Extract the (x, y) coordinate from the center of the cell holding the provided text.  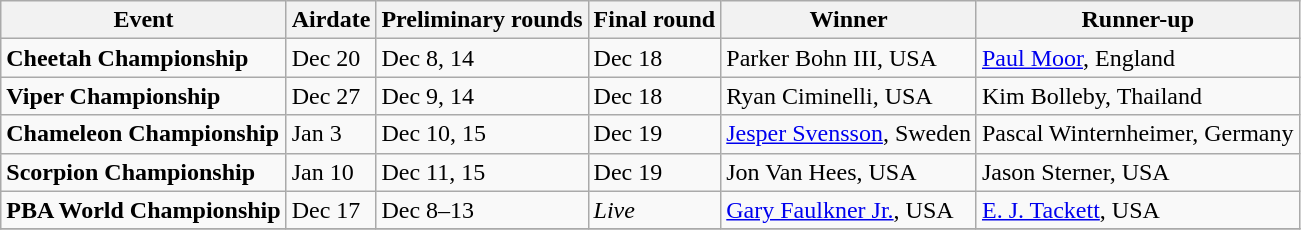
Jon Van Hees, USA (849, 172)
Parker Bohn III, USA (849, 58)
Dec 27 (331, 96)
Jan 10 (331, 172)
Dec 11, 15 (482, 172)
Jesper Svensson, Sweden (849, 134)
Gary Faulkner Jr., USA (849, 210)
Dec 17 (331, 210)
Paul Moor, England (1138, 58)
Live (654, 210)
Scorpion Championship (144, 172)
Ryan Ciminelli, USA (849, 96)
E. J. Tackett, USA (1138, 210)
Dec 20 (331, 58)
Preliminary rounds (482, 20)
Dec 9, 14 (482, 96)
Kim Bolleby, Thailand (1138, 96)
Final round (654, 20)
Jan 3 (331, 134)
Event (144, 20)
Chameleon Championship (144, 134)
Viper Championship (144, 96)
Dec 10, 15 (482, 134)
Airdate (331, 20)
Pascal Winternheimer, Germany (1138, 134)
PBA World Championship (144, 210)
Jason Sterner, USA (1138, 172)
Cheetah Championship (144, 58)
Winner (849, 20)
Dec 8, 14 (482, 58)
Runner-up (1138, 20)
Dec 8–13 (482, 210)
